Locate the cell with the specified text and output its (X, Y) center coordinate. 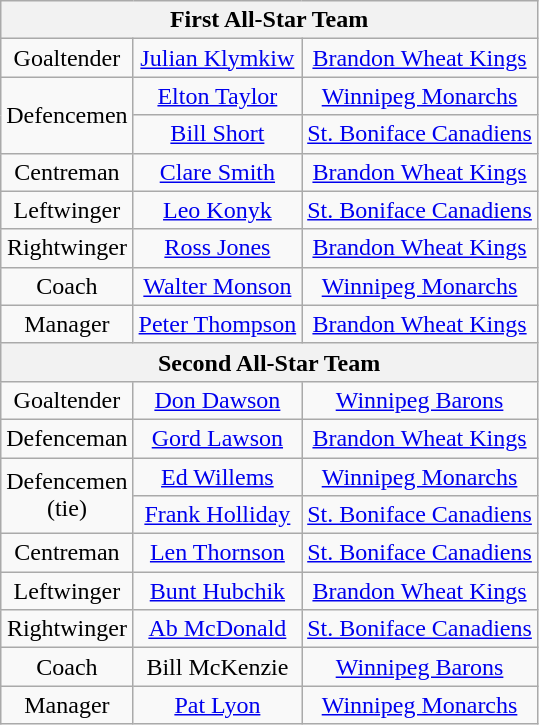
Leo Konyk (218, 210)
First All-Star Team (270, 20)
Defencemen (67, 115)
Elton Taylor (218, 96)
Pat Lyon (218, 705)
Ed Willems (218, 477)
Don Dawson (218, 400)
Julian Klymkiw (218, 58)
Defenceman (67, 438)
Bill Short (218, 134)
Frank Holliday (218, 515)
Len Thornson (218, 553)
Second All-Star Team (270, 362)
Ab McDonald (218, 629)
Bill McKenzie (218, 667)
Bunt Hubchik (218, 591)
Defencemen (tie) (67, 496)
Clare Smith (218, 172)
Walter Monson (218, 286)
Peter Thompson (218, 324)
Ross Jones (218, 248)
Gord Lawson (218, 438)
